Extract the (X, Y) coordinate from the center of the cell holding the provided text.  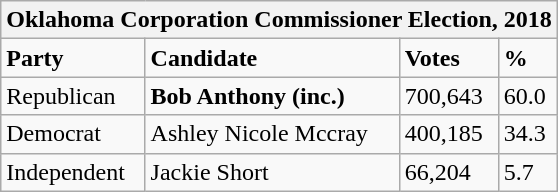
66,204 (448, 172)
34.3 (528, 134)
5.7 (528, 172)
60.0 (528, 96)
Oklahoma Corporation Commissioner Election, 2018 (280, 20)
Independent (73, 172)
400,185 (448, 134)
Republican (73, 96)
Party (73, 58)
700,643 (448, 96)
Candidate (272, 58)
Ashley Nicole Mccray (272, 134)
Votes (448, 58)
Democrat (73, 134)
Jackie Short (272, 172)
Bob Anthony (inc.) (272, 96)
% (528, 58)
